Return [x, y] of the center of cell containing provided text 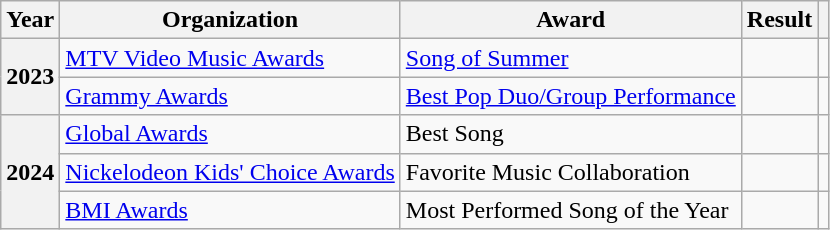
MTV Video Music Awards [230, 58]
Result [779, 20]
Award [570, 20]
Year [30, 20]
2023 [30, 77]
Best Pop Duo/Group Performance [570, 96]
Organization [230, 20]
Song of Summer [570, 58]
BMI Awards [230, 210]
Favorite Music Collaboration [570, 172]
Global Awards [230, 134]
Grammy Awards [230, 96]
2024 [30, 172]
Most Performed Song of the Year [570, 210]
Nickelodeon Kids' Choice Awards [230, 172]
Best Song [570, 134]
